Capture the cell that displays the provided text and extract its (x, y) central coordinate. 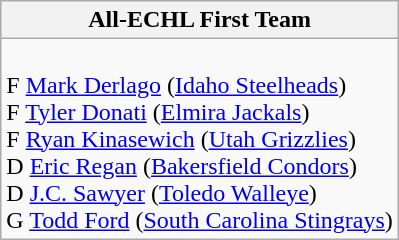
All-ECHL First Team (200, 20)
